Locate the cell with the specified text and output its [X, Y] center coordinate. 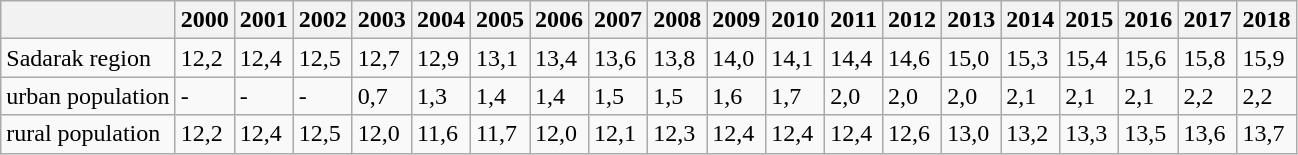
15,4 [1090, 58]
2015 [1090, 20]
2013 [972, 20]
14,0 [736, 58]
2018 [1266, 20]
2007 [618, 20]
13,4 [560, 58]
15,8 [1208, 58]
13,0 [972, 134]
13,7 [1266, 134]
13,5 [1148, 134]
2005 [500, 20]
15,9 [1266, 58]
2016 [1148, 20]
12,3 [678, 134]
12,9 [440, 58]
1,6 [736, 96]
2017 [1208, 20]
2006 [560, 20]
1,7 [796, 96]
2003 [382, 20]
Sadarak region [88, 58]
2004 [440, 20]
2002 [322, 20]
11,6 [440, 134]
12,6 [912, 134]
1,3 [440, 96]
2010 [796, 20]
12,7 [382, 58]
14,6 [912, 58]
14,1 [796, 58]
13,1 [500, 58]
0,7 [382, 96]
13,8 [678, 58]
2014 [1030, 20]
15,6 [1148, 58]
12,1 [618, 134]
2012 [912, 20]
2000 [204, 20]
2001 [264, 20]
rural population [88, 134]
2008 [678, 20]
15,0 [972, 58]
13,2 [1030, 134]
urban population [88, 96]
15,3 [1030, 58]
13,3 [1090, 134]
14,4 [854, 58]
2009 [736, 20]
2011 [854, 20]
11,7 [500, 134]
